Provide the (X, Y) coordinate of the cell's center where the given text is located.  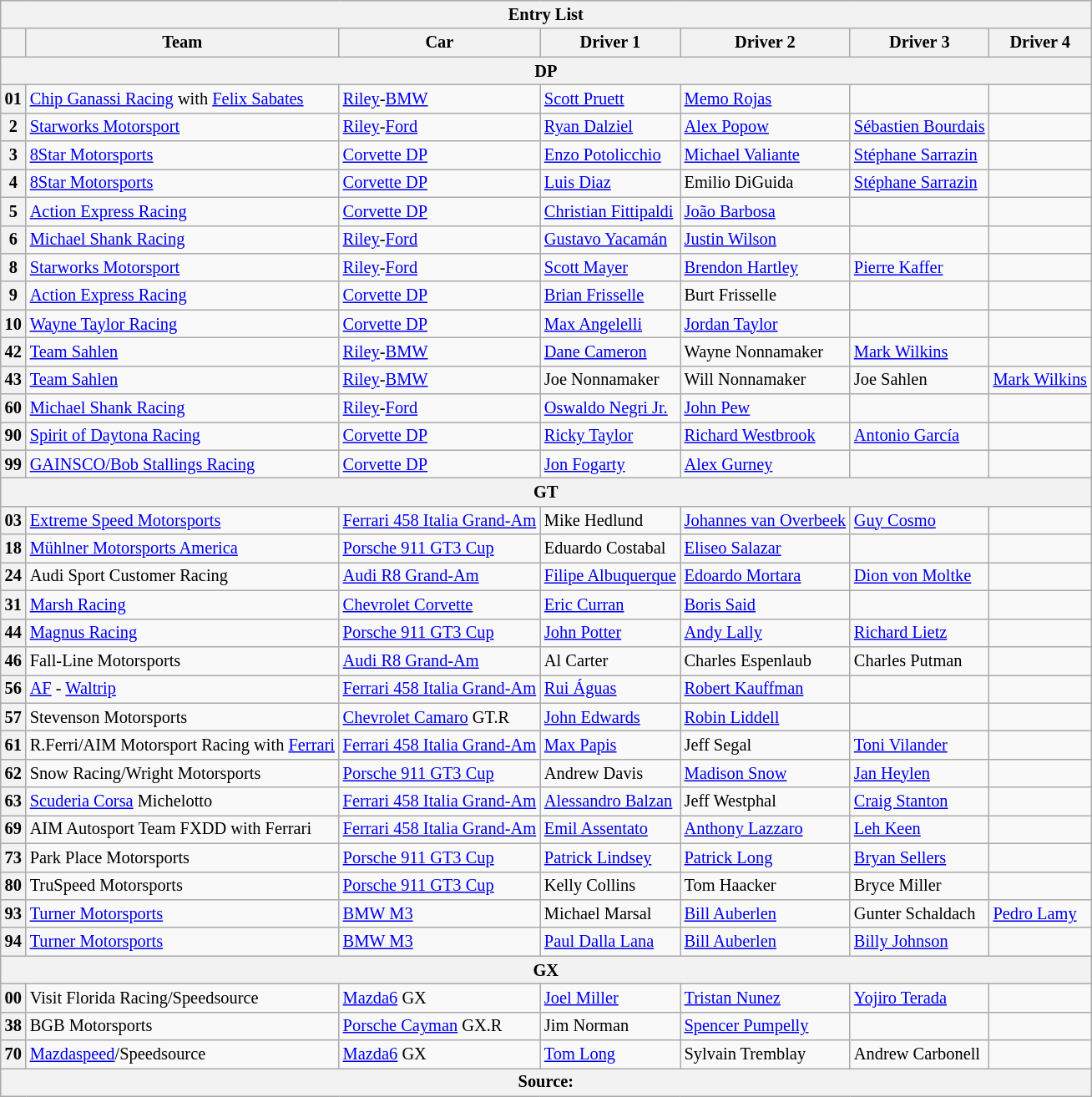
TruSpeed Motorsports (182, 886)
Oswaldo Negri Jr. (610, 408)
Bryan Sellers (920, 857)
10 (13, 324)
Porsche Cayman GX.R (439, 1026)
Sébastien Bourdais (920, 127)
Jim Norman (610, 1026)
61 (13, 745)
Ricky Taylor (610, 436)
Sylvain Tremblay (765, 1054)
Richard Lietz (920, 633)
94 (13, 942)
Alex Popow (765, 127)
Mühlner Motorsports America (182, 548)
Madison Snow (765, 773)
Jeff Westphal (765, 801)
Boris Said (765, 604)
2 (13, 127)
Richard Westbrook (765, 436)
31 (13, 604)
Luis Diaz (610, 183)
Jon Fogarty (610, 464)
Stevenson Motorsports (182, 717)
Max Angelelli (610, 324)
Tristan Nunez (765, 998)
Scott Pruett (610, 99)
Patrick Long (765, 857)
Will Nonnamaker (765, 380)
5 (13, 211)
Alex Gurney (765, 464)
Billy Johnson (920, 942)
Spencer Pumpelly (765, 1026)
João Barbosa (765, 211)
Justin Wilson (765, 240)
Christian Fittipaldi (610, 211)
Rui Águas (610, 689)
Eliseo Salazar (765, 548)
Driver 4 (1040, 43)
Joe Nonnamaker (610, 380)
Kelly Collins (610, 886)
R.Ferri/AIM Motorsport Racing with Ferrari (182, 745)
Pedro Lamy (1040, 913)
Snow Racing/Wright Motorsports (182, 773)
Driver 3 (920, 43)
24 (13, 576)
60 (13, 408)
90 (13, 436)
42 (13, 351)
Jeff Segal (765, 745)
John Potter (610, 633)
Visit Florida Racing/Speedsource (182, 998)
Craig Stanton (920, 801)
Wayne Taylor Racing (182, 324)
4 (13, 183)
Emil Assentato (610, 829)
62 (13, 773)
Charles Espenlaub (765, 660)
AF - Waltrip (182, 689)
Robert Kauffman (765, 689)
Patrick Lindsey (610, 857)
Enzo Potolicchio (610, 155)
Johannes van Overbeek (765, 520)
Paul Dalla Lana (610, 942)
Gustavo Yacamán (610, 240)
Dane Cameron (610, 351)
Guy Cosmo (920, 520)
Michael Valiante (765, 155)
Jordan Taylor (765, 324)
Tom Haacker (765, 886)
BGB Motorsports (182, 1026)
Alessandro Balzan (610, 801)
Bryce Miller (920, 886)
Joel Miller (610, 998)
03 (13, 520)
Andrew Carbonell (920, 1054)
Car (439, 43)
Toni Vilander (920, 745)
Wayne Nonnamaker (765, 351)
3 (13, 155)
43 (13, 380)
93 (13, 913)
6 (13, 240)
Filipe Albuquerque (610, 576)
Ryan Dalziel (610, 127)
Michael Marsal (610, 913)
Team (182, 43)
57 (13, 717)
Source: (546, 1082)
Marsh Racing (182, 604)
Brendon Hartley (765, 267)
Driver 2 (765, 43)
Spirit of Daytona Racing (182, 436)
Audi Sport Customer Racing (182, 576)
Max Papis (610, 745)
John Edwards (610, 717)
Andrew Davis (610, 773)
80 (13, 886)
69 (13, 829)
Gunter Schaldach (920, 913)
99 (13, 464)
Driver 1 (610, 43)
Brian Frisselle (610, 296)
Chip Ganassi Racing with Felix Sabates (182, 99)
Scott Mayer (610, 267)
Al Carter (610, 660)
AIM Autosport Team FXDD with Ferrari (182, 829)
73 (13, 857)
Charles Putman (920, 660)
Scuderia Corsa Michelotto (182, 801)
Antonio García (920, 436)
38 (13, 1026)
Joe Sahlen (920, 380)
Extreme Speed Motorsports (182, 520)
Chevrolet Corvette (439, 604)
Anthony Lazzaro (765, 829)
18 (13, 548)
Leh Keen (920, 829)
Chevrolet Camaro GT.R (439, 717)
John Pew (765, 408)
56 (13, 689)
8 (13, 267)
Entry List (546, 14)
Dion von Moltke (920, 576)
Magnus Racing (182, 633)
Emilio DiGuida (765, 183)
46 (13, 660)
GAINSCO/Bob Stallings Racing (182, 464)
Mazdaspeed/Speedsource (182, 1054)
63 (13, 801)
GT (546, 492)
Fall-Line Motorsports (182, 660)
DP (546, 71)
Robin Liddell (765, 717)
Park Place Motorsports (182, 857)
Pierre Kaffer (920, 267)
Eric Curran (610, 604)
01 (13, 99)
GX (546, 970)
00 (13, 998)
Jan Heylen (920, 773)
9 (13, 296)
Memo Rojas (765, 99)
Burt Frisselle (765, 296)
Mike Hedlund (610, 520)
Eduardo Costabal (610, 548)
Tom Long (610, 1054)
44 (13, 633)
Andy Lally (765, 633)
Edoardo Mortara (765, 576)
70 (13, 1054)
Yojiro Terada (920, 998)
